Detect which cell encompasses the target text, then output its (X, Y) center coordinate. 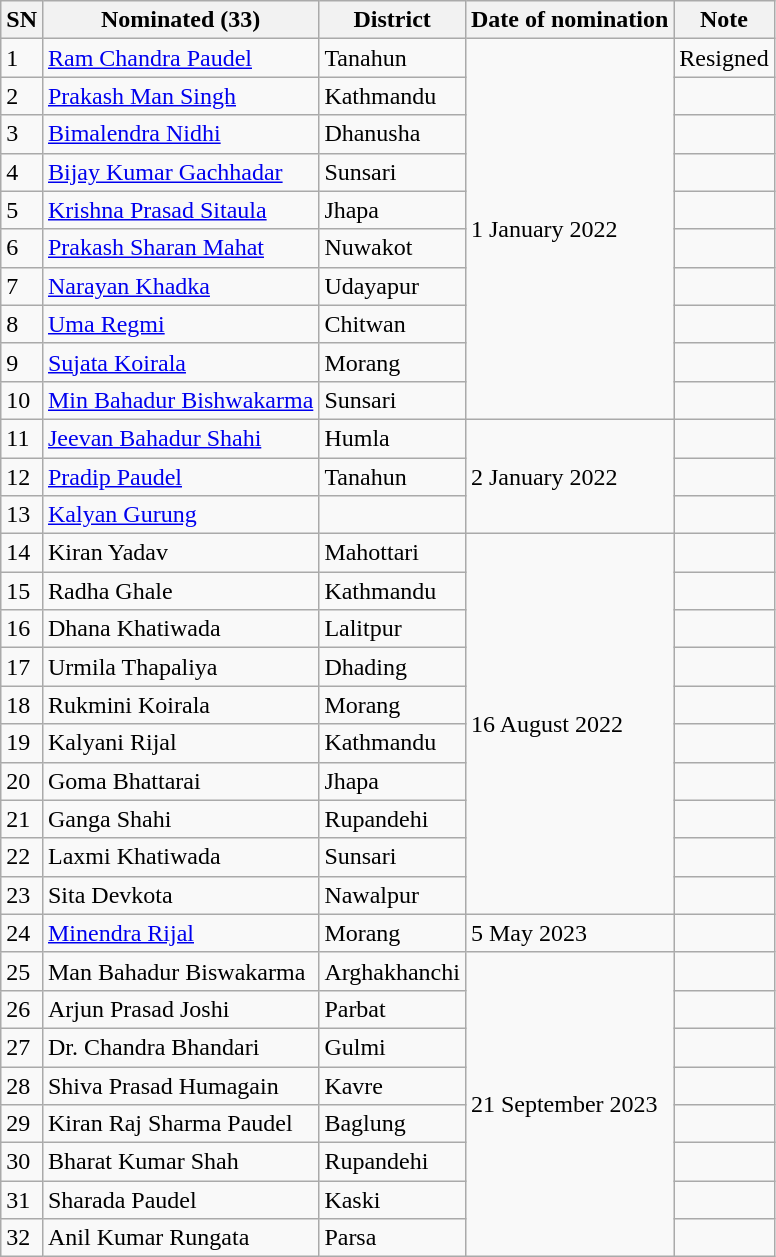
Nawalpur (392, 895)
Kavre (392, 1085)
32 (22, 1238)
Shiva Prasad Humagain (180, 1085)
Lalitpur (392, 629)
25 (22, 971)
Parbat (392, 1009)
17 (22, 667)
Resigned (724, 58)
Gulmi (392, 1047)
Min Bahadur Bishwakarma (180, 400)
26 (22, 1009)
Prakash Sharan Mahat (180, 248)
Kiran Raj Sharma Paudel (180, 1124)
Kaski (392, 1200)
Anil Kumar Rungata (180, 1238)
14 (22, 553)
Mahottari (392, 553)
Pradip Paudel (180, 477)
Kalyani Rijal (180, 743)
Ganga Shahi (180, 819)
2 January 2022 (569, 476)
24 (22, 933)
Minendra Rijal (180, 933)
Krishna Prasad Sitaula (180, 210)
Prakash Man Singh (180, 96)
Parsa (392, 1238)
Kalyan Gurung (180, 515)
23 (22, 895)
Udayapur (392, 286)
6 (22, 248)
SN (22, 20)
16 (22, 629)
31 (22, 1200)
Note (724, 20)
Chitwan (392, 324)
18 (22, 705)
15 (22, 591)
Dhading (392, 667)
Sharada Paudel (180, 1200)
Date of nomination (569, 20)
Arjun Prasad Joshi (180, 1009)
5 (22, 210)
29 (22, 1124)
Baglung (392, 1124)
Uma Regmi (180, 324)
Bimalendra Nidhi (180, 134)
19 (22, 743)
Man Bahadur Biswakarma (180, 971)
12 (22, 477)
27 (22, 1047)
Sujata Koirala (180, 362)
21 September 2023 (569, 1104)
Dhana Khatiwada (180, 629)
Bharat Kumar Shah (180, 1162)
11 (22, 438)
Humla (392, 438)
20 (22, 781)
9 (22, 362)
Urmila Thapaliya (180, 667)
7 (22, 286)
Sita Devkota (180, 895)
Nominated (33) (180, 20)
Kiran Yadav (180, 553)
21 (22, 819)
District (392, 20)
5 May 2023 (569, 933)
Radha Ghale (180, 591)
Rukmini Koirala (180, 705)
2 (22, 96)
Bijay Kumar Gachhadar (180, 172)
28 (22, 1085)
13 (22, 515)
10 (22, 400)
16 August 2022 (569, 724)
30 (22, 1162)
Ram Chandra Paudel (180, 58)
3 (22, 134)
1 January 2022 (569, 230)
Laxmi Khatiwada (180, 857)
1 (22, 58)
8 (22, 324)
Jeevan Bahadur Shahi (180, 438)
Dr. Chandra Bhandari (180, 1047)
Narayan Khadka (180, 286)
Goma Bhattarai (180, 781)
Nuwakot (392, 248)
22 (22, 857)
4 (22, 172)
Arghakhanchi (392, 971)
Dhanusha (392, 134)
